Search for the cell housing the specified text and yield its [x, y] center coordinate. 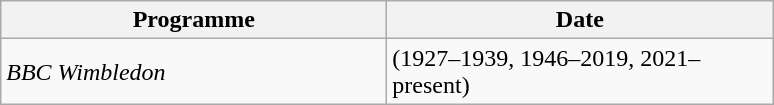
(1927–1939, 1946–2019, 2021–present) [580, 72]
Date [580, 20]
Programme [194, 20]
BBC Wimbledon [194, 72]
